Return the (X, Y) coordinate for the center point of the cell that contains the specified text.  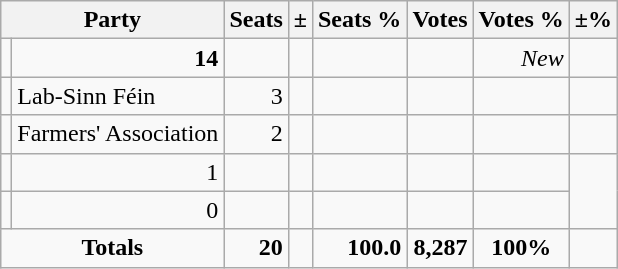
Totals (112, 248)
0 (118, 210)
100.0 (359, 248)
Farmers' Association (118, 134)
14 (118, 58)
± (300, 20)
Votes (440, 20)
Seats % (359, 20)
100% (521, 248)
Votes % (521, 20)
Seats (256, 20)
2 (256, 134)
20 (256, 248)
New (521, 58)
3 (256, 96)
Party (112, 20)
8,287 (440, 248)
Lab-Sinn Féin (118, 96)
1 (118, 172)
±% (593, 20)
